Provide the (x, y) coordinate of the cell's center where the given text is located.  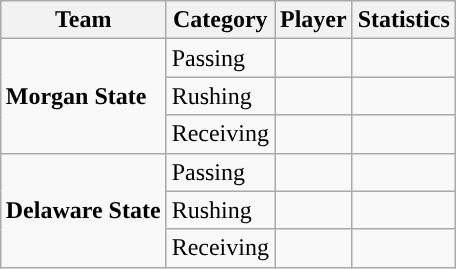
Team (83, 20)
Statistics (404, 20)
Delaware State (83, 210)
Player (313, 20)
Category (220, 20)
Morgan State (83, 96)
